For the text-containing cell, return its midpoint in (X, Y) coordinate format. 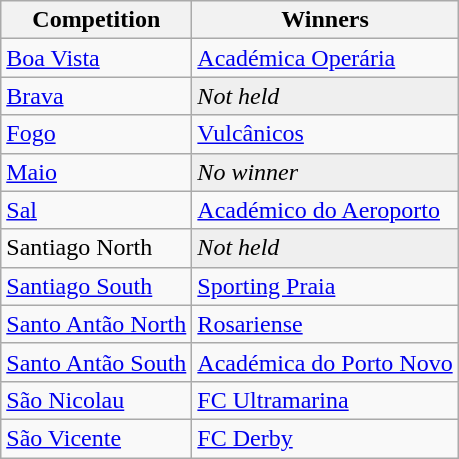
Santo Antão North (96, 324)
Brava (96, 96)
Académico do Aeroporto (325, 210)
Académica do Porto Novo (325, 362)
Fogo (96, 134)
Sporting Praia (325, 286)
Santiago South (96, 286)
São Nicolau (96, 400)
Maio (96, 172)
Vulcânicos (325, 134)
Competition (96, 20)
FC Derby (325, 438)
Boa Vista (96, 58)
No winner (325, 172)
Winners (325, 20)
FC Ultramarina (325, 400)
Santo Antão South (96, 362)
Santiago North (96, 248)
Sal (96, 210)
Académica Operária (325, 58)
São Vicente (96, 438)
Rosariense (325, 324)
